Return [x, y] of the center of cell containing provided text 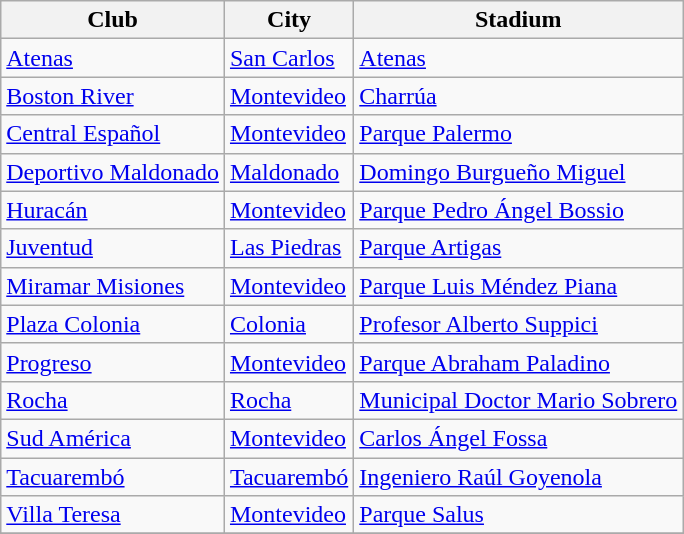
Parque Abraham Paladino [518, 362]
Municipal Doctor Mario Sobrero [518, 400]
San Carlos [288, 58]
Miramar Misiones [113, 286]
Parque Luis Méndez Piana [518, 286]
Parque Palermo [518, 134]
Boston River [113, 96]
Charrúa [518, 96]
Las Piedras [288, 248]
Ingeniero Raúl Goyenola [518, 477]
Huracán [113, 210]
Central Español [113, 134]
Progreso [113, 362]
Parque Pedro Ángel Bossio [518, 210]
Club [113, 20]
Domingo Burgueño Miguel [518, 172]
Carlos Ángel Fossa [518, 438]
Parque Salus [518, 515]
Parque Artigas [518, 248]
Juventud [113, 248]
Colonia [288, 324]
City [288, 20]
Stadium [518, 20]
Plaza Colonia [113, 324]
Maldonado [288, 172]
Profesor Alberto Suppici [518, 324]
Deportivo Maldonado [113, 172]
Villa Teresa [113, 515]
Sud América [113, 438]
